For the text-containing cell, return its midpoint in (X, Y) coordinate format. 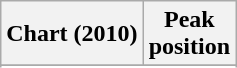
Chart (2010) (72, 34)
Peak position (189, 34)
